Scan for the cell matching the given text and deliver its (x, y) coordinate at center. 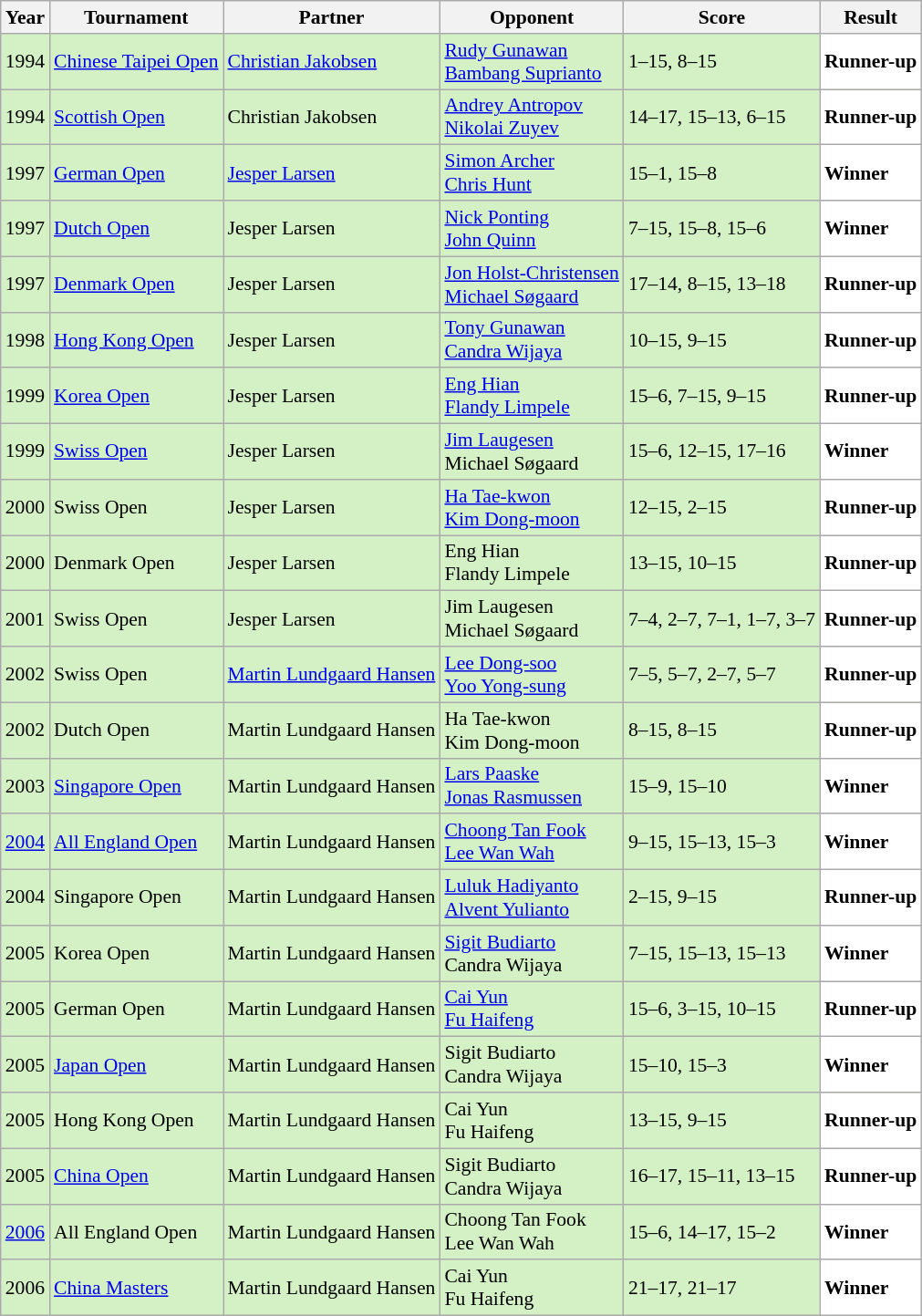
Tony Gunawan Candra Wijaya (531, 339)
Japan Open (136, 1065)
14–17, 15–13, 6–15 (722, 117)
Chinese Taipei Open (136, 62)
Year (26, 17)
17–14, 8–15, 13–18 (722, 285)
Tournament (136, 17)
2003 (26, 786)
7–4, 2–7, 7–1, 1–7, 3–7 (722, 618)
Luluk Hadiyanto Alvent Yulianto (531, 897)
Lars Paaske Jonas Rasmussen (531, 786)
Scottish Open (136, 117)
12–15, 2–15 (722, 507)
2–15, 9–15 (722, 897)
China Masters (136, 1288)
15–9, 15–10 (722, 786)
9–15, 15–13, 15–3 (722, 843)
Nick Ponting John Quinn (531, 228)
Simon Archer Chris Hunt (531, 173)
1998 (26, 339)
13–15, 9–15 (722, 1120)
7–15, 15–8, 15–6 (722, 228)
Partner (331, 17)
10–15, 9–15 (722, 339)
15–6, 7–15, 9–15 (722, 396)
2001 (26, 618)
Lee Dong-soo Yoo Yong-sung (531, 675)
8–15, 8–15 (722, 730)
Opponent (531, 17)
Score (722, 17)
15–6, 14–17, 15–2 (722, 1231)
15–1, 15–8 (722, 173)
Jon Holst-Christensen Michael Søgaard (531, 285)
13–15, 10–15 (722, 564)
21–17, 21–17 (722, 1288)
7–5, 5–7, 2–7, 5–7 (722, 675)
15–10, 15–3 (722, 1065)
1–15, 8–15 (722, 62)
Result (870, 17)
15–6, 12–15, 17–16 (722, 452)
7–15, 15–13, 15–13 (722, 954)
Rudy Gunawan Bambang Suprianto (531, 62)
Andrey Antropov Nikolai Zuyev (531, 117)
16–17, 15–11, 13–15 (722, 1176)
15–6, 3–15, 10–15 (722, 1009)
China Open (136, 1176)
